Locate the cell with the specified text and output its (X, Y) center coordinate. 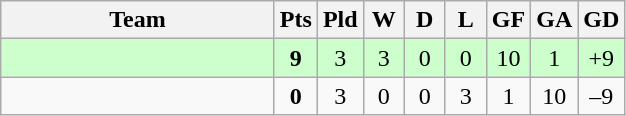
Team (138, 20)
GA (554, 20)
GD (602, 20)
D (424, 20)
GF (508, 20)
Pld (340, 20)
9 (296, 58)
W (384, 20)
Pts (296, 20)
L (466, 20)
+9 (602, 58)
–9 (602, 96)
